Provide the [x, y] coordinate of the cell's center where the given text is located.  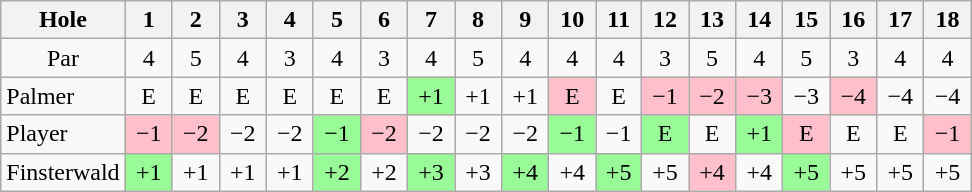
Finsterwald [63, 172]
14 [760, 20]
10 [572, 20]
9 [526, 20]
Player [63, 134]
11 [619, 20]
1 [148, 20]
Par [63, 58]
Palmer [63, 96]
8 [478, 20]
6 [384, 20]
Hole [63, 20]
18 [948, 20]
15 [806, 20]
17 [900, 20]
2 [196, 20]
16 [854, 20]
13 [712, 20]
12 [666, 20]
7 [432, 20]
